Identify which cell holds the provided text, then report its (X, Y) central coordinate. 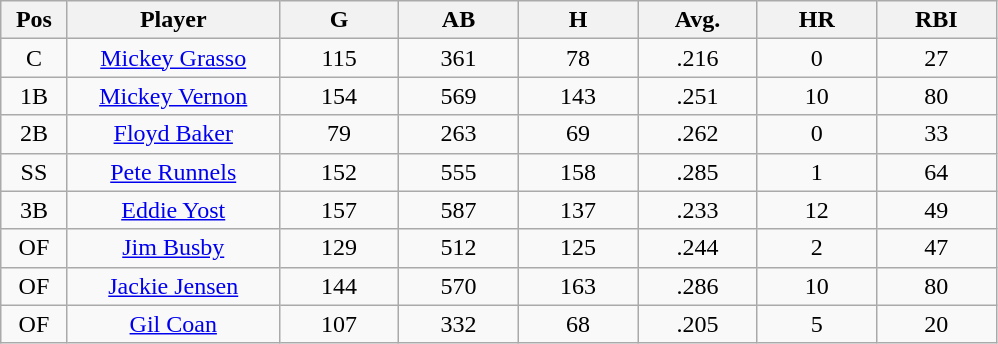
1B (34, 96)
157 (338, 210)
512 (458, 248)
HR (816, 20)
2 (816, 248)
570 (458, 286)
555 (458, 172)
68 (578, 324)
.285 (698, 172)
.233 (698, 210)
79 (338, 134)
154 (338, 96)
33 (937, 134)
SS (34, 172)
64 (937, 172)
Pos (34, 20)
Mickey Grasso (173, 58)
Jim Busby (173, 248)
78 (578, 58)
.286 (698, 286)
163 (578, 286)
144 (338, 286)
263 (458, 134)
1 (816, 172)
2B (34, 134)
332 (458, 324)
Pete Runnels (173, 172)
27 (937, 58)
Eddie Yost (173, 210)
G (338, 20)
107 (338, 324)
Floyd Baker (173, 134)
Mickey Vernon (173, 96)
20 (937, 324)
3B (34, 210)
587 (458, 210)
H (578, 20)
.262 (698, 134)
49 (937, 210)
.251 (698, 96)
Jackie Jensen (173, 286)
12 (816, 210)
47 (937, 248)
158 (578, 172)
69 (578, 134)
Avg. (698, 20)
.244 (698, 248)
361 (458, 58)
115 (338, 58)
RBI (937, 20)
Player (173, 20)
569 (458, 96)
129 (338, 248)
C (34, 58)
143 (578, 96)
Gil Coan (173, 324)
125 (578, 248)
152 (338, 172)
AB (458, 20)
137 (578, 210)
.205 (698, 324)
.216 (698, 58)
5 (816, 324)
